Identify which cell holds the provided text, then report its [x, y] central coordinate. 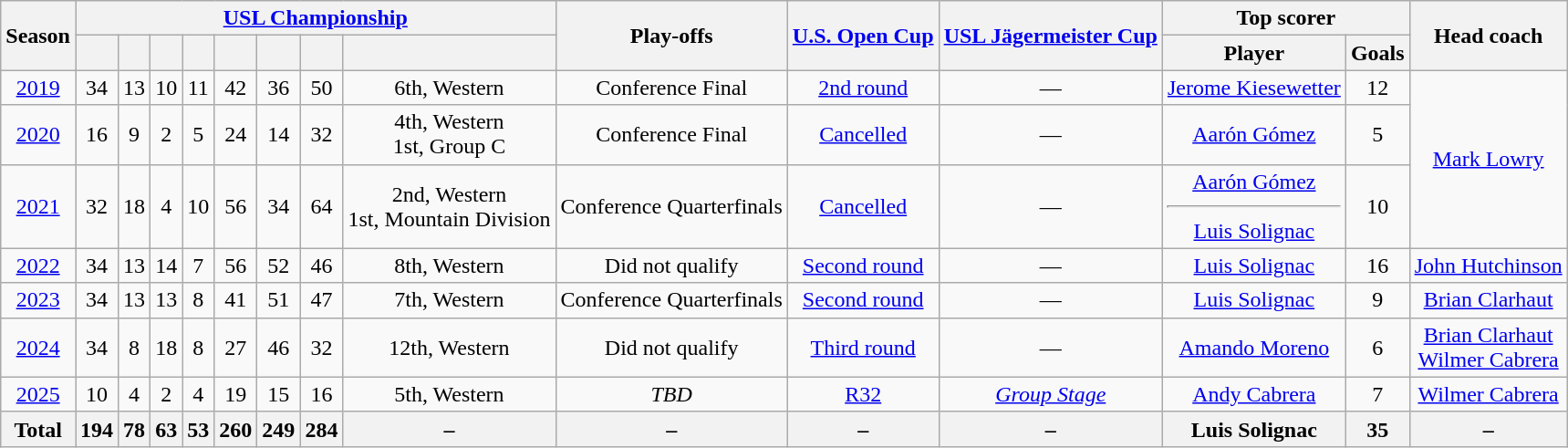
Mark Lowry [1489, 159]
249 [279, 429]
52 [279, 266]
53 [199, 429]
7th, Western [449, 300]
12th, Western [449, 347]
Aarón Gómez Luis Solignac [1253, 206]
19 [235, 394]
2025 [38, 394]
Top scorer [1286, 18]
Goals [1377, 53]
U.S. Open Cup [863, 36]
2021 [38, 206]
5th, Western [449, 394]
Andy Cabrera [1253, 394]
Third round [863, 347]
Total [38, 429]
TBD [671, 394]
Amando Moreno [1253, 347]
6th, Western [449, 88]
50 [321, 88]
284 [321, 429]
6 [1377, 347]
Brian Clarhaut [1489, 300]
194 [97, 429]
35 [1377, 429]
Season [38, 36]
2nd, Western1st, Mountain Division [449, 206]
78 [135, 429]
Group Stage [1051, 394]
R32 [863, 394]
64 [321, 206]
36 [279, 88]
15 [279, 394]
12 [1377, 88]
63 [166, 429]
2023 [38, 300]
Player [1253, 53]
4th, Western1st, Group C [449, 135]
47 [321, 300]
2022 [38, 266]
USL Championship [316, 18]
27 [235, 347]
Play-offs [671, 36]
USL Jägermeister Cup [1051, 36]
51 [279, 300]
8th, Western [449, 266]
Wilmer Cabrera [1489, 394]
John Hutchinson [1489, 266]
Brian Clarhaut Wilmer Cabrera [1489, 347]
24 [235, 135]
260 [235, 429]
2019 [38, 88]
2024 [38, 347]
Jerome Kiesewetter [1253, 88]
Head coach [1489, 36]
42 [235, 88]
2nd round [863, 88]
11 [199, 88]
Aarón Gómez [1253, 135]
41 [235, 300]
2020 [38, 135]
